Scan for the cell matching the given text and deliver its (x, y) coordinate at center. 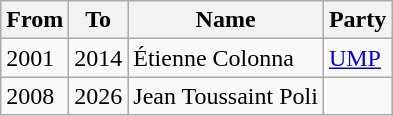
To (98, 20)
From (35, 20)
2001 (35, 58)
2026 (98, 96)
2014 (98, 58)
2008 (35, 96)
Name (226, 20)
Étienne Colonna (226, 58)
Jean Toussaint Poli (226, 96)
Party (357, 20)
UMP (357, 58)
